Capture the cell that displays the provided text and extract its [X, Y] central coordinate. 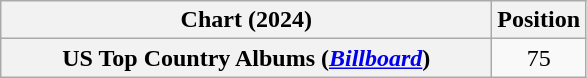
Position [539, 20]
US Top Country Albums (Billboard) [246, 58]
75 [539, 58]
Chart (2024) [246, 20]
